Provide the (X, Y) coordinate of the cell's center where the given text is located.  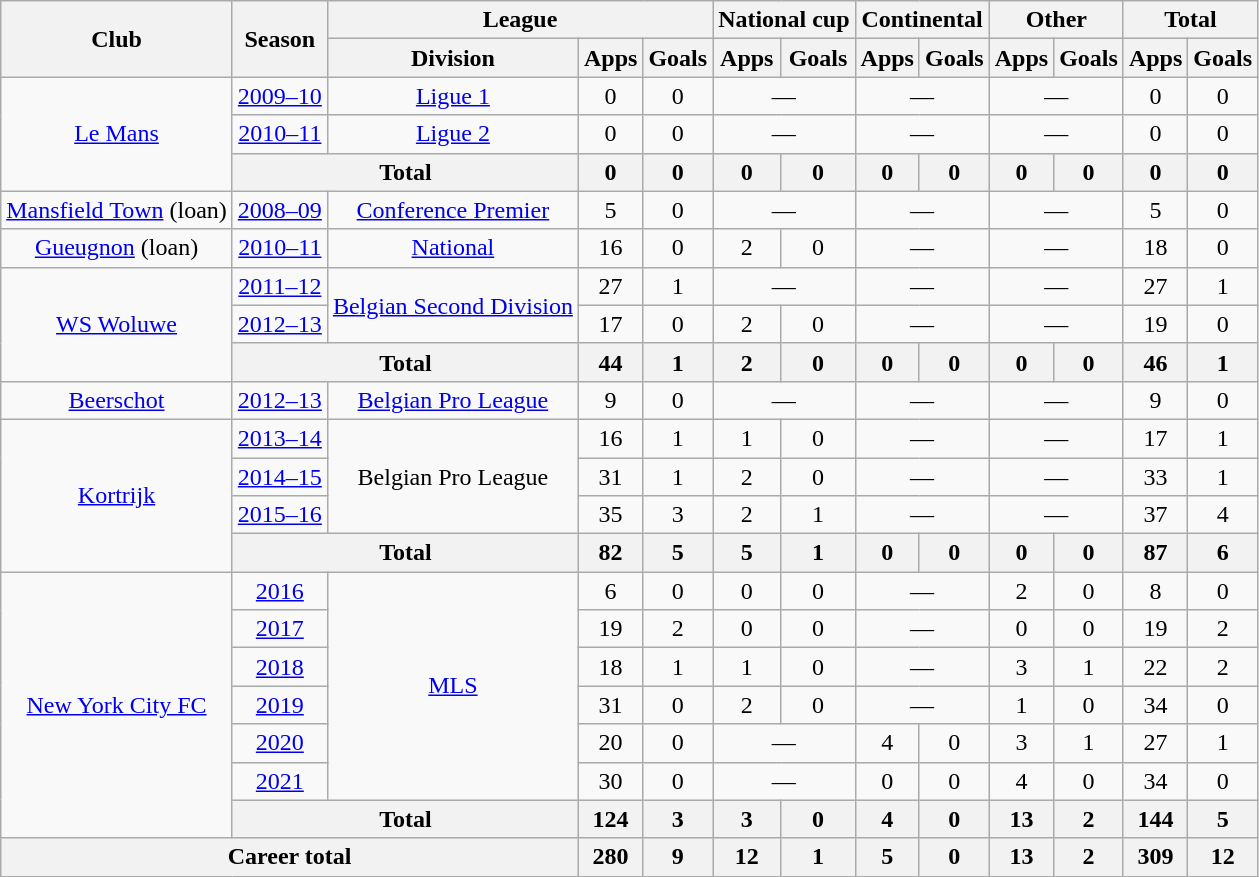
2013–14 (280, 438)
2008–09 (280, 210)
Club (117, 39)
Conference Premier (452, 210)
44 (610, 362)
82 (610, 553)
2011–12 (280, 286)
22 (1155, 667)
2016 (280, 591)
46 (1155, 362)
35 (610, 515)
New York City FC (117, 705)
30 (610, 781)
Gueugnon (loan) (117, 248)
8 (1155, 591)
2015–16 (280, 515)
37 (1155, 515)
87 (1155, 553)
144 (1155, 819)
Le Mans (117, 134)
2021 (280, 781)
2017 (280, 629)
Career total (290, 857)
33 (1155, 477)
20 (610, 743)
National cup (784, 20)
Season (280, 39)
124 (610, 819)
Belgian Second Division (452, 305)
280 (610, 857)
309 (1155, 857)
2014–15 (280, 477)
Other (1056, 20)
MLS (452, 686)
Kortrijk (117, 495)
WS Woluwe (117, 324)
Continental (922, 20)
2020 (280, 743)
League (520, 20)
Ligue 2 (452, 134)
Mansfield Town (loan) (117, 210)
National (452, 248)
Division (452, 58)
Ligue 1 (452, 96)
2019 (280, 705)
2018 (280, 667)
Beerschot (117, 400)
2009–10 (280, 96)
